Return the (X, Y) coordinate for the center point of the cell that contains the specified text.  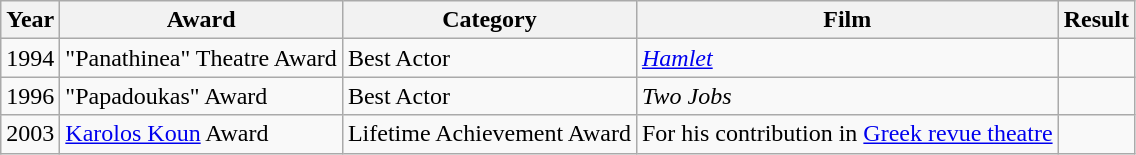
Two Jobs (847, 96)
"Papadoukas" Award (202, 96)
For his contribution in Greek revue theatre (847, 134)
Hamlet (847, 58)
Award (202, 20)
"Panathinea" Theatre Award (202, 58)
1996 (30, 96)
Result (1096, 20)
1994 (30, 58)
Karolos Koun Award (202, 134)
Lifetime Achievement Award (489, 134)
Film (847, 20)
Year (30, 20)
2003 (30, 134)
Category (489, 20)
